Capture the cell that displays the provided text and extract its (x, y) central coordinate. 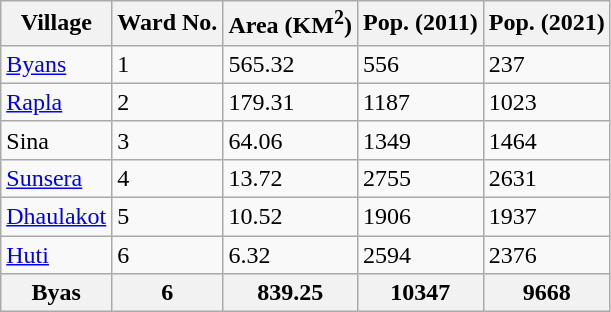
Sina (56, 140)
Sunsera (56, 178)
4 (168, 178)
10.52 (290, 217)
Byas (56, 293)
Area (KM2) (290, 24)
2594 (420, 255)
839.25 (290, 293)
5 (168, 217)
1464 (546, 140)
3 (168, 140)
Huti (56, 255)
Pop. (2021) (546, 24)
2755 (420, 178)
1349 (420, 140)
1023 (546, 102)
Village (56, 24)
1187 (420, 102)
6.32 (290, 255)
2376 (546, 255)
2 (168, 102)
Byans (56, 64)
13.72 (290, 178)
Rapla (56, 102)
Pop. (2011) (420, 24)
64.06 (290, 140)
1 (168, 64)
Ward No. (168, 24)
1937 (546, 217)
565.32 (290, 64)
Dhaulakot (56, 217)
237 (546, 64)
1906 (420, 217)
2631 (546, 178)
10347 (420, 293)
556 (420, 64)
179.31 (290, 102)
9668 (546, 293)
